Output the (x, y) coordinate of the center of the cell containing the given text.  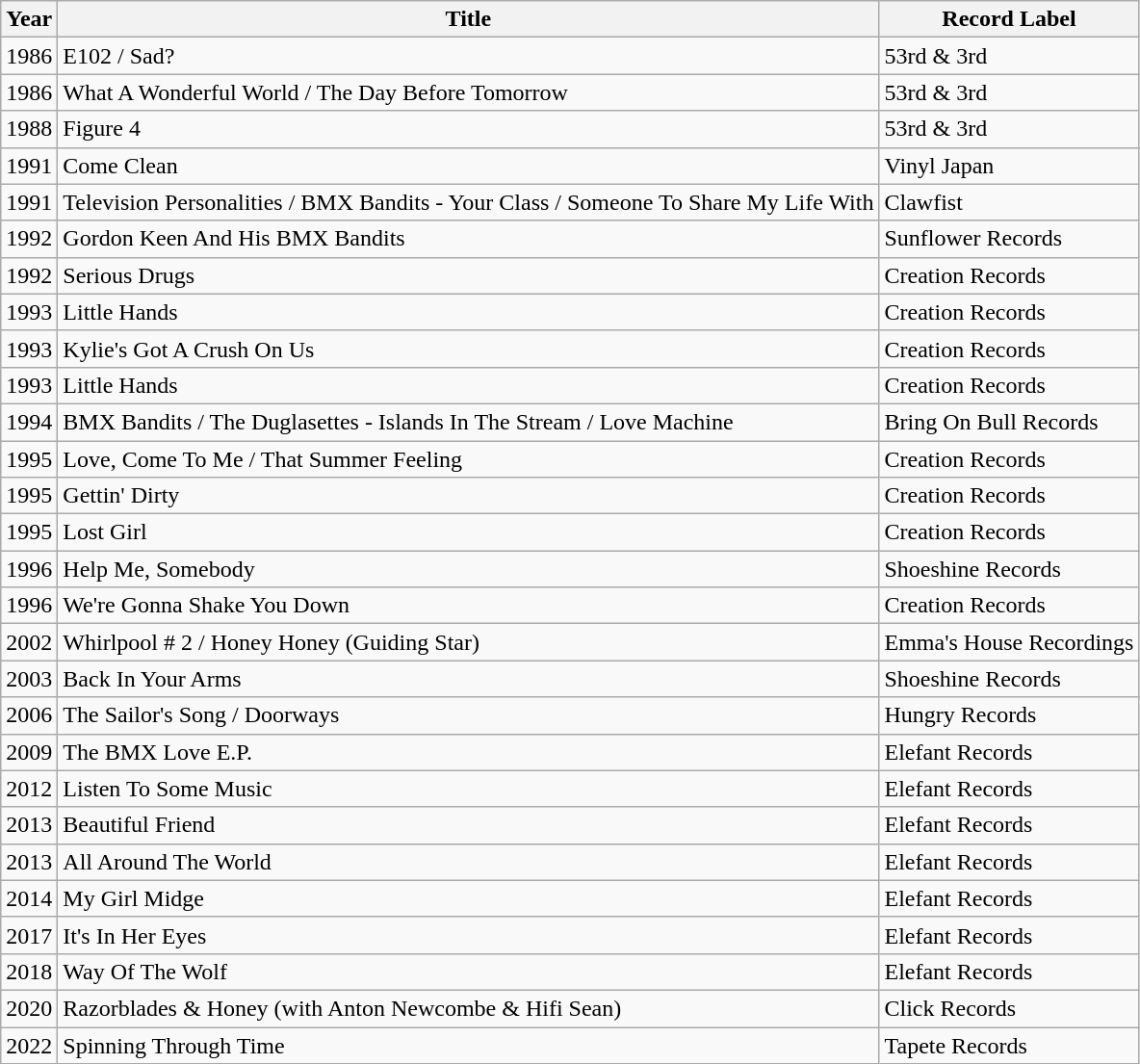
Title (468, 19)
1994 (29, 422)
2018 (29, 972)
Vinyl Japan (1009, 166)
The BMX Love E.P. (468, 752)
Serious Drugs (468, 275)
2003 (29, 679)
Love, Come To Me / That Summer Feeling (468, 459)
Television Personalities / BMX Bandits - Your Class / Someone To Share My Life With (468, 202)
Razorblades & Honey (with Anton Newcombe & Hifi Sean) (468, 1008)
Back In Your Arms (468, 679)
Year (29, 19)
Whirlpool # 2 / Honey Honey (Guiding Star) (468, 642)
Gordon Keen And His BMX Bandits (468, 239)
What A Wonderful World / The Day Before Tomorrow (468, 92)
Record Label (1009, 19)
Listen To Some Music (468, 789)
Lost Girl (468, 532)
Spinning Through Time (468, 1045)
2020 (29, 1008)
All Around The World (468, 862)
Tapete Records (1009, 1045)
Bring On Bull Records (1009, 422)
2014 (29, 898)
Emma's House Recordings (1009, 642)
Hungry Records (1009, 715)
Click Records (1009, 1008)
Gettin' Dirty (468, 496)
2012 (29, 789)
We're Gonna Shake You Down (468, 606)
BMX Bandits / The Duglasettes - Islands In The Stream / Love Machine (468, 422)
2009 (29, 752)
My Girl Midge (468, 898)
The Sailor's Song / Doorways (468, 715)
2017 (29, 935)
It's In Her Eyes (468, 935)
Beautiful Friend (468, 825)
2006 (29, 715)
2022 (29, 1045)
Figure 4 (468, 129)
Clawfist (1009, 202)
Way Of The Wolf (468, 972)
Sunflower Records (1009, 239)
Come Clean (468, 166)
Help Me, Somebody (468, 569)
1988 (29, 129)
2002 (29, 642)
E102 / Sad? (468, 56)
Kylie's Got A Crush On Us (468, 349)
